Locate the cell with the specified text and output its (x, y) center coordinate. 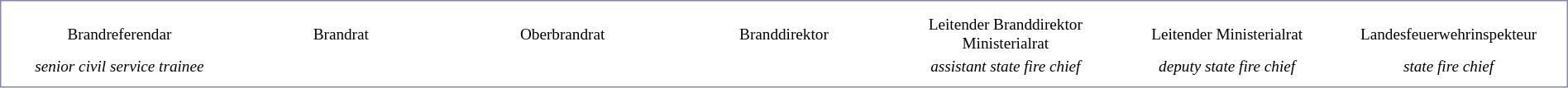
Brandreferendar (119, 35)
Oberbrandrat (562, 35)
state fire chief (1449, 67)
Leitender Ministerialrat (1227, 35)
Brandrat (341, 35)
assistant state fire chief (1006, 67)
deputy state fire chief (1227, 67)
Landesfeuerwehrinspekteur (1449, 35)
Branddirektor (784, 35)
Leitender BranddirektorMinisterialrat (1006, 35)
senior civil service trainee (119, 67)
